From the cell containing the given text, extract its center point as (x, y) coordinate. 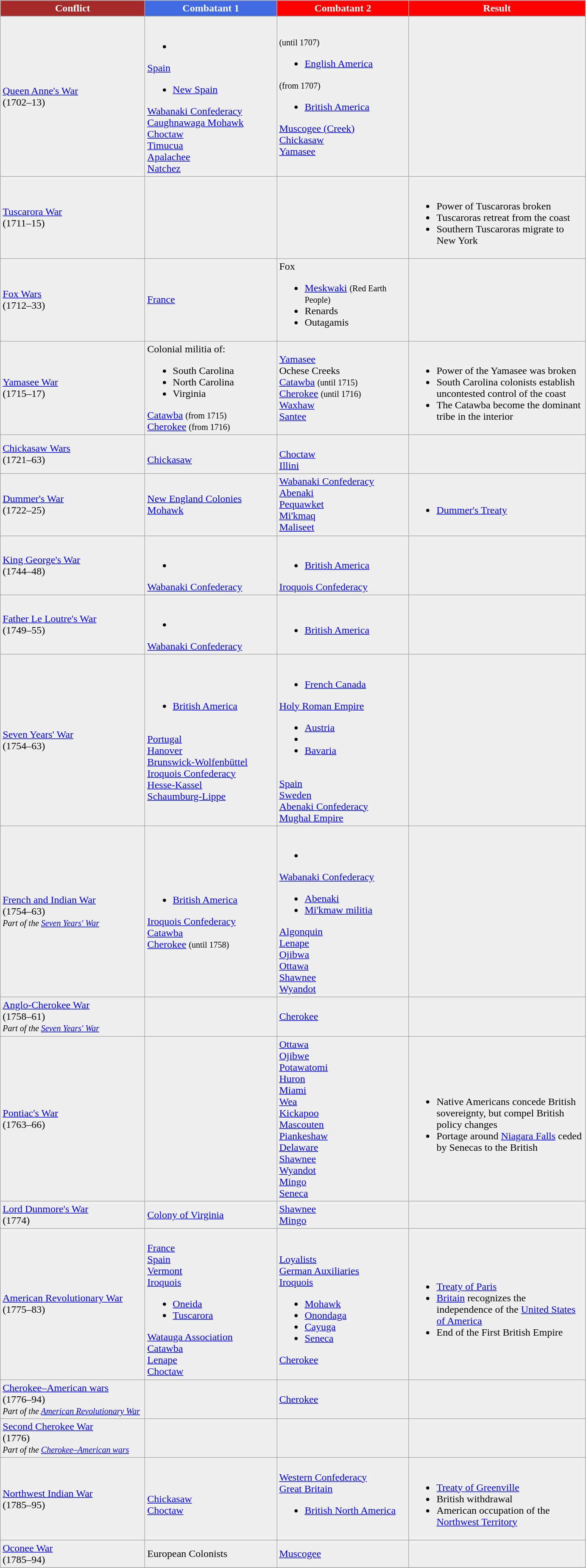
French Canada Holy Roman Empire Austria Bavaria Spain Sweden Abenaki Confederacy Mughal Empire (343, 740)
Wabanaki ConfederacyAbenakiPequawketMi'kmaqMaliseet (343, 505)
Cherokee–American wars(1776–94)Part of the American Revolutionary War (73, 1399)
Second Cherokee War(1776)Part of the Cherokee–American wars (73, 1438)
ChoctawIllini (343, 454)
Chickasaw Choctaw (211, 1499)
Treaty of ParisBritain recognizes the independence of the United States of AmericaEnd of the First British Empire (497, 1304)
British America (343, 625)
British America Iroquois Confederacy CatawbaCherokee (until 1758) (211, 911)
OttawaOjibwe PotawatomiHuronMiamiWeaKickapooMascoutenPiankeshaw DelawareShawneeWyandotMingoSeneca (343, 1119)
American Revolutionary War(1775–83) (73, 1304)
Chickasaw Wars(1721–63) (73, 454)
Loyalists German Auxiliaries IroquoisMohawkOnondagaCayugaSeneca Cherokee (343, 1304)
YamaseeOchese CreeksCatawba (until 1715)Cherokee (until 1716)WaxhawSantee (343, 388)
Tuscarora War(1711–15) (73, 218)
France Spain Vermont IroquoisOneidaTuscaroraWatauga AssociationCatawbaLenape Choctaw (211, 1304)
Conflict (73, 8)
European Colonists (211, 1554)
Colonial militia of:South CarolinaNorth CarolinaVirginiaCatawba (from 1715)Cherokee (from 1716) (211, 388)
British America Portugal Hanover Brunswick-Wolfenbüttel Iroquois Confederacy Hesse-Kassel Schaumburg-Lippe (211, 740)
Anglo-Cherokee War(1758–61)Part of the Seven Years' War (73, 1016)
Chickasaw (211, 454)
Wabanaki ConfederacyAbenakiMi'kmaw militiaAlgonquinLenapeOjibwaOttawaShawneeWyandot (343, 911)
Treaty of GreenvilleBritish withdrawalAmerican occupation of the Northwest Territory (497, 1499)
Spain New SpainWabanaki ConfederacyCaughnawaga MohawkChoctawTimucuaApalacheeNatchez (211, 97)
New England ColoniesMohawk (211, 505)
Dummer's Treaty (497, 505)
Western Confederacy Great Britain British North America (343, 1499)
Dummer's War(1722–25) (73, 505)
British America Iroquois Confederacy (343, 565)
Muscogee (343, 1554)
French and Indian War(1754–63)Part of the Seven Years' War (73, 911)
Father Le Loutre's War(1749–55) (73, 625)
ShawneeMingo (343, 1215)
Fox Wars(1712–33) (73, 300)
Pontiac's War(1763–66) (73, 1119)
Seven Years' War(1754–63) (73, 740)
Oconee War(1785–94) (73, 1554)
Power of Tuscaroras brokenTuscaroras retreat from the coastSouthern Tuscaroras migrate to New York (497, 218)
FoxMeskwaki (Red Earth People)RenardsOutagamis (343, 300)
Result (497, 8)
King George's War(1744–48) (73, 565)
Colony of Virginia (211, 1215)
Lord Dunmore's War(1774) (73, 1215)
Combatant 1 (211, 8)
Queen Anne's War(1702–13) (73, 97)
Northwest Indian War(1785–95) (73, 1499)
Yamasee War(1715–17) (73, 388)
Combatant 2 (343, 8)
(until 1707) English America (from 1707) British AmericaMuscogee (Creek)ChickasawYamasee (343, 97)
France (211, 300)
Native Americans concede British sovereignty, but compel British policy changesPortage around Niagara Falls ceded by Senecas to the British (497, 1119)
